For the text-containing cell, return its midpoint in [x, y] coordinate format. 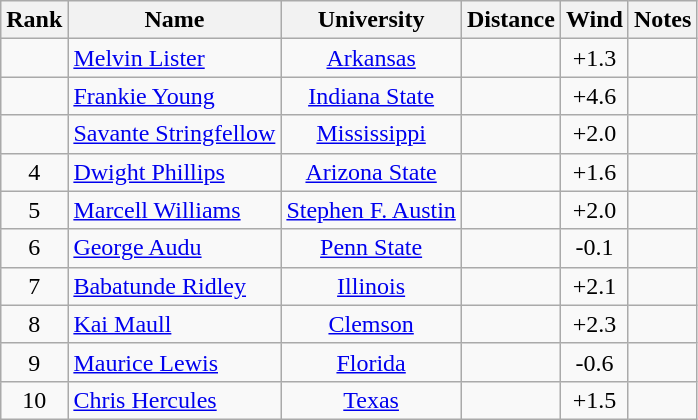
Babatunde Ridley [174, 286]
9 [34, 362]
University [371, 20]
5 [34, 210]
+4.6 [594, 96]
Name [174, 20]
Illinois [371, 286]
Arkansas [371, 58]
Dwight Phillips [174, 172]
+2.3 [594, 324]
Clemson [371, 324]
Mississippi [371, 134]
+1.6 [594, 172]
George Audu [174, 248]
+1.5 [594, 400]
8 [34, 324]
6 [34, 248]
Rank [34, 20]
+1.3 [594, 58]
Indiana State [371, 96]
Melvin Lister [174, 58]
-0.6 [594, 362]
-0.1 [594, 248]
10 [34, 400]
Maurice Lewis [174, 362]
Wind [594, 20]
+2.1 [594, 286]
7 [34, 286]
Marcell Williams [174, 210]
Stephen F. Austin [371, 210]
4 [34, 172]
Arizona State [371, 172]
Notes [662, 20]
Texas [371, 400]
Savante Stringfellow [174, 134]
Chris Hercules [174, 400]
Kai Maull [174, 324]
Frankie Young [174, 96]
Distance [510, 20]
Florida [371, 362]
Penn State [371, 248]
